Extract the [x, y] coordinate from the center of the cell holding the provided text.  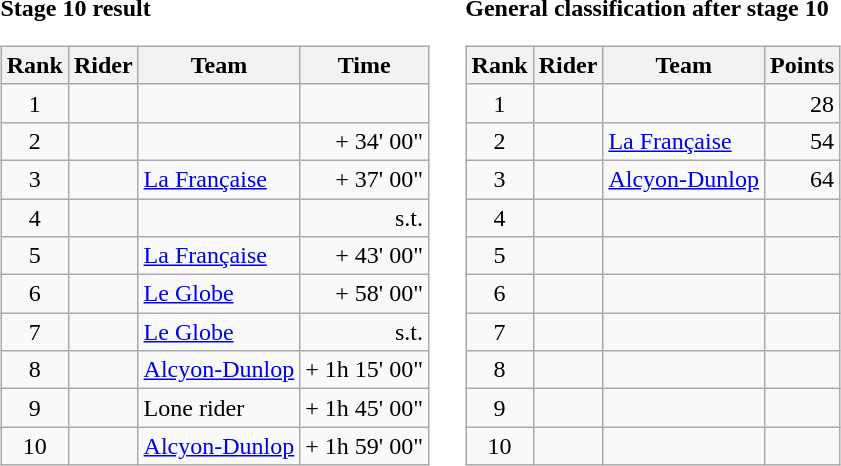
Time [364, 65]
54 [802, 141]
Points [802, 65]
64 [802, 179]
+ 1h 15' 00" [364, 370]
28 [802, 103]
+ 1h 59' 00" [364, 446]
Lone rider [219, 408]
+ 37' 00" [364, 179]
+ 43' 00" [364, 256]
+ 34' 00" [364, 141]
+ 1h 45' 00" [364, 408]
+ 58' 00" [364, 294]
